Return [x, y] of the center of cell containing provided text 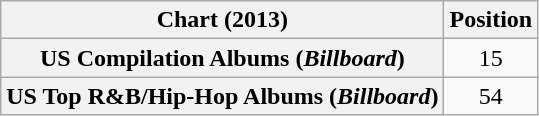
15 [491, 58]
54 [491, 96]
US Top R&B/Hip-Hop Albums (Billboard) [222, 96]
Position [491, 20]
US Compilation Albums (Billboard) [222, 58]
Chart (2013) [222, 20]
